Output the [x, y] coordinate of the center of the cell containing the given text.  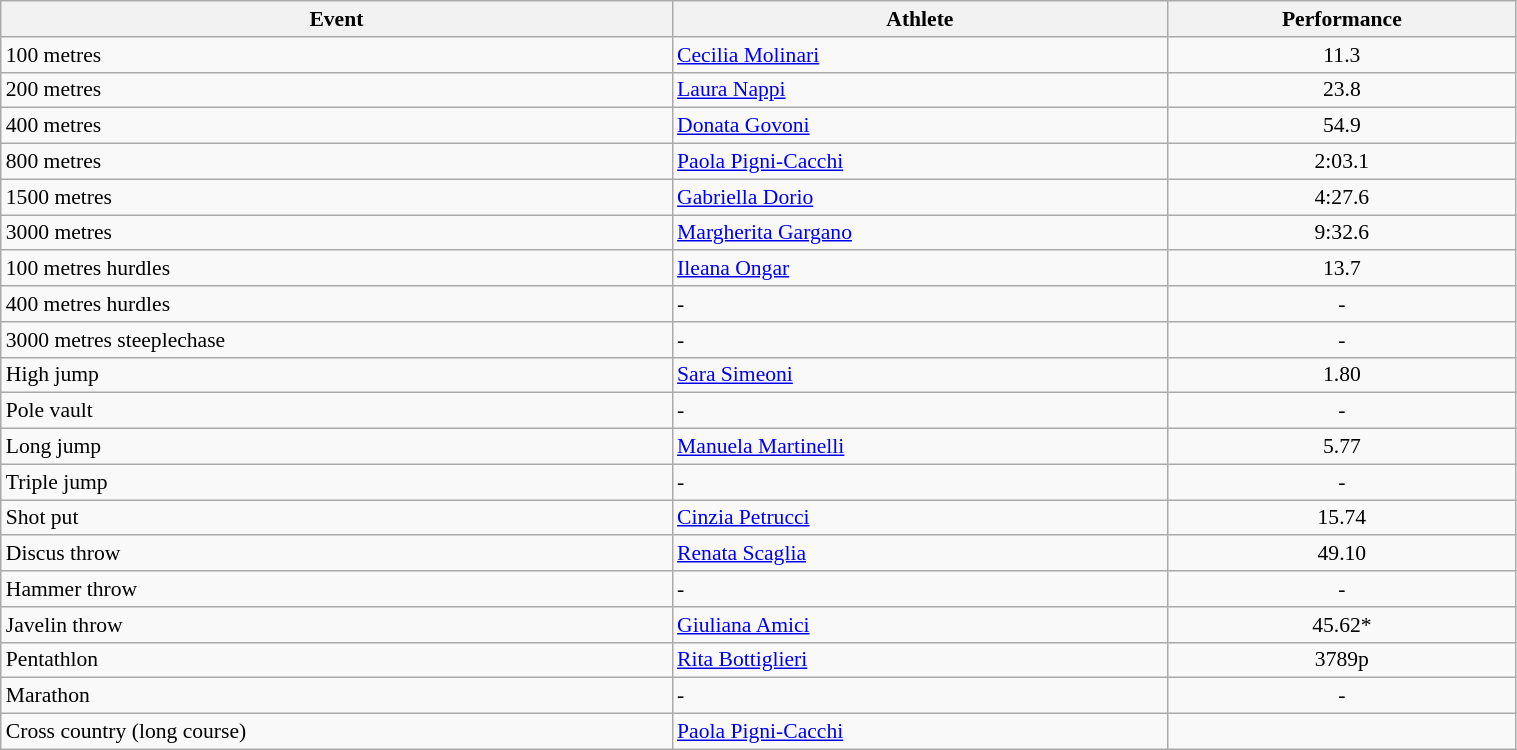
54.9 [1342, 126]
High jump [336, 375]
400 metres [336, 126]
Marathon [336, 696]
3789p [1342, 660]
Cinzia Petrucci [920, 518]
Sara Simeoni [920, 375]
Margherita Gargano [920, 233]
Shot put [336, 518]
3000 metres steeplechase [336, 340]
Athlete [920, 19]
Cecilia Molinari [920, 55]
Pentathlon [336, 660]
200 metres [336, 90]
800 metres [336, 162]
100 metres hurdles [336, 269]
1500 metres [336, 197]
1.80 [1342, 375]
Gabriella Dorio [920, 197]
Javelin throw [336, 625]
45.62* [1342, 625]
2:03.1 [1342, 162]
Renata Scaglia [920, 554]
11.3 [1342, 55]
Giuliana Amici [920, 625]
Long jump [336, 447]
9:32.6 [1342, 233]
Ileana Ongar [920, 269]
Performance [1342, 19]
Triple jump [336, 482]
49.10 [1342, 554]
Pole vault [336, 411]
3000 metres [336, 233]
100 metres [336, 55]
13.7 [1342, 269]
Discus throw [336, 554]
Cross country (long course) [336, 732]
Donata Govoni [920, 126]
Event [336, 19]
Hammer throw [336, 589]
Laura Nappi [920, 90]
5.77 [1342, 447]
15.74 [1342, 518]
Manuela Martinelli [920, 447]
400 metres hurdles [336, 304]
23.8 [1342, 90]
4:27.6 [1342, 197]
Rita Bottiglieri [920, 660]
